Extract the (X, Y) coordinate from the center of the cell holding the provided text.  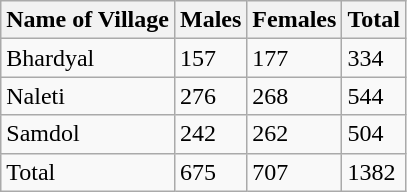
544 (374, 96)
Bhardyal (88, 58)
242 (210, 134)
262 (294, 134)
675 (210, 172)
157 (210, 58)
334 (374, 58)
268 (294, 96)
276 (210, 96)
Males (210, 20)
707 (294, 172)
504 (374, 134)
Females (294, 20)
1382 (374, 172)
177 (294, 58)
Naleti (88, 96)
Name of Village (88, 20)
Samdol (88, 134)
